Extract the [x, y] coordinate from the center of the cell holding the provided text.  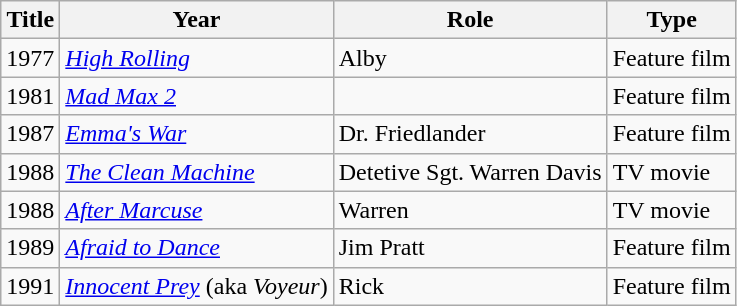
1991 [30, 286]
Type [672, 20]
Dr. Friedlander [470, 134]
1977 [30, 58]
Afraid to Dance [196, 248]
Rick [470, 286]
Emma's War [196, 134]
The Clean Machine [196, 172]
High Rolling [196, 58]
Jim Pratt [470, 248]
Warren [470, 210]
Role [470, 20]
Title [30, 20]
1987 [30, 134]
Innocent Prey (aka Voyeur) [196, 286]
Year [196, 20]
Alby [470, 58]
After Marcuse [196, 210]
1989 [30, 248]
Mad Max 2 [196, 96]
Detetive Sgt. Warren Davis [470, 172]
1981 [30, 96]
